Locate the cell with the specified text and output its (X, Y) center coordinate. 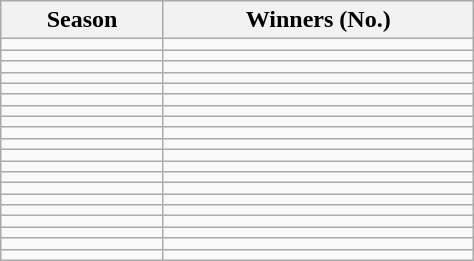
Winners (No.) (318, 20)
Season (82, 20)
